Return (x, y) of the center of cell containing provided text 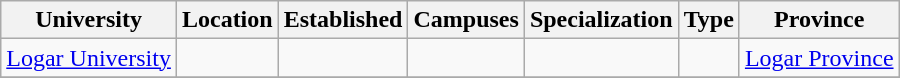
Specialization (601, 20)
Logar Province (819, 58)
Logar University (89, 58)
Location (227, 20)
Campuses (466, 20)
University (89, 20)
Established (343, 20)
Type (708, 20)
Province (819, 20)
